Find where the given text appears and provide that cell's center as (x, y) coordinate. 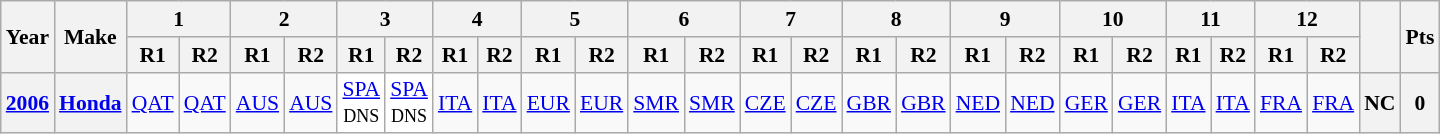
Make (90, 36)
9 (1006, 19)
Pts (1420, 36)
1 (179, 19)
12 (1307, 19)
Year (28, 36)
0 (1420, 102)
Honda (90, 102)
11 (1210, 19)
10 (1114, 19)
NC (1380, 102)
7 (791, 19)
8 (896, 19)
3 (384, 19)
6 (684, 19)
2 (284, 19)
2006 (28, 102)
5 (576, 19)
4 (478, 19)
